Provide the (x, y) coordinate of the cell's center where the given text is located.  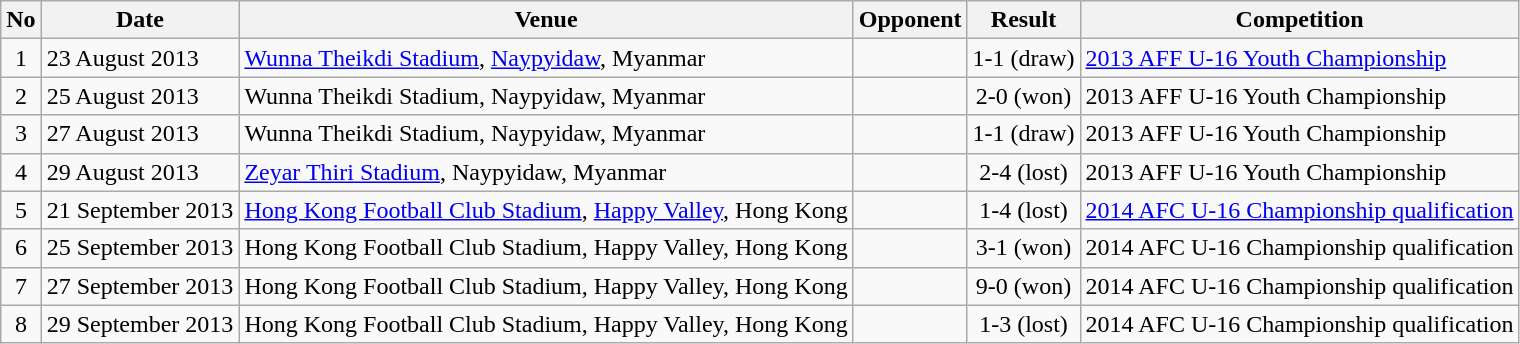
2-4 (lost) (1024, 172)
29 August 2013 (140, 172)
21 September 2013 (140, 210)
No (21, 20)
Zeyar Thiri Stadium, Naypyidaw, Myanmar (546, 172)
27 August 2013 (140, 134)
Venue (546, 20)
6 (21, 248)
27 September 2013 (140, 286)
5 (21, 210)
1 (21, 58)
3 (21, 134)
2-0 (won) (1024, 96)
Opponent (910, 20)
4 (21, 172)
Date (140, 20)
1-4 (lost) (1024, 210)
8 (21, 324)
Result (1024, 20)
23 August 2013 (140, 58)
Competition (1300, 20)
9-0 (won) (1024, 286)
25 August 2013 (140, 96)
2 (21, 96)
1-3 (lost) (1024, 324)
25 September 2013 (140, 248)
3-1 (won) (1024, 248)
29 September 2013 (140, 324)
7 (21, 286)
